For the text-containing cell, return its midpoint in (x, y) coordinate format. 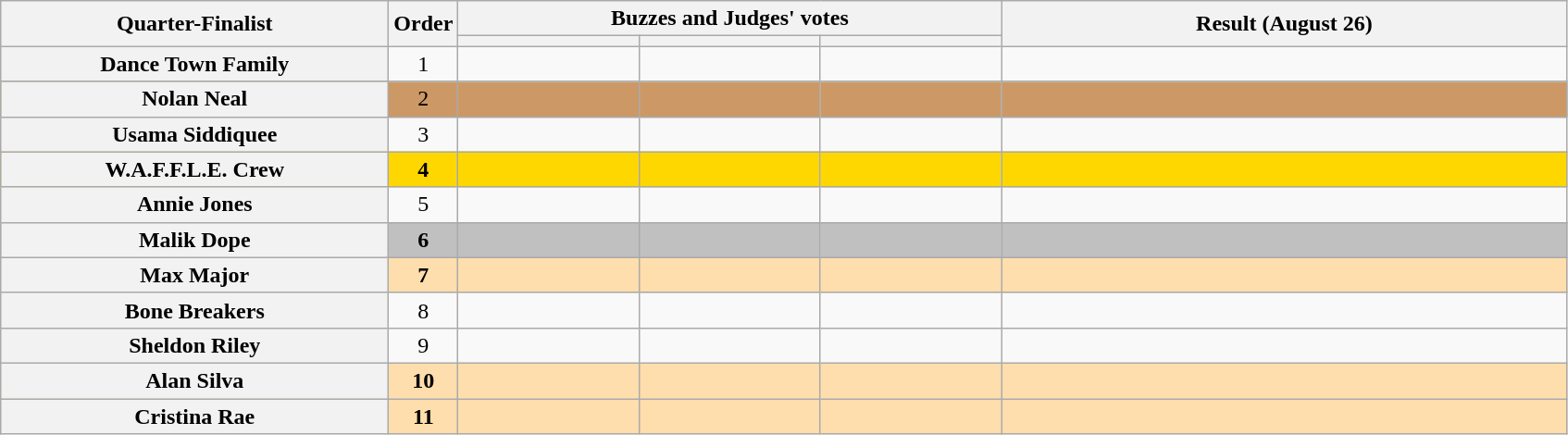
Bone Breakers (194, 310)
Nolan Neal (194, 99)
3 (424, 134)
1 (424, 64)
10 (424, 380)
Cristina Rae (194, 416)
Sheldon Riley (194, 345)
W.A.F.F.L.E. Crew (194, 169)
Usama Siddiquee (194, 134)
Buzzes and Judges' votes (729, 19)
Order (424, 24)
Result (August 26) (1285, 24)
Malik Dope (194, 240)
Quarter-Finalist (194, 24)
4 (424, 169)
Max Major (194, 275)
Annie Jones (194, 205)
6 (424, 240)
Alan Silva (194, 380)
9 (424, 345)
Dance Town Family (194, 64)
8 (424, 310)
2 (424, 99)
11 (424, 416)
7 (424, 275)
5 (424, 205)
